Return the [X, Y] coordinate for the center point of the cell that contains the specified text.  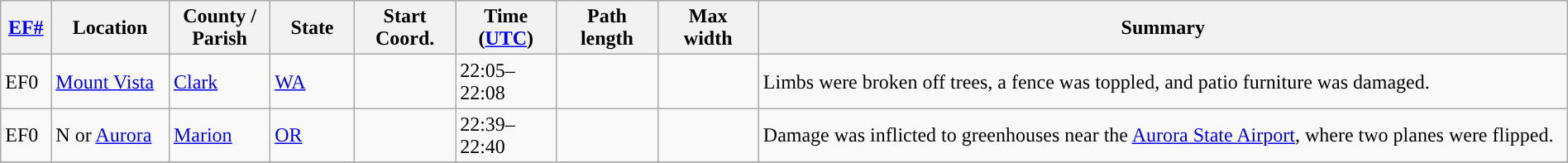
Clark [219, 81]
Start Coord. [404, 28]
State [313, 28]
Time (UTC) [506, 28]
Mount Vista [111, 81]
Summary [1163, 28]
Limbs were broken off trees, a fence was toppled, and patio furniture was damaged. [1163, 81]
EF# [26, 28]
Damage was inflicted to greenhouses near the Aurora State Airport, where two planes were flipped. [1163, 136]
N or Aurora [111, 136]
Location [111, 28]
22:05–22:08 [506, 81]
County / Parish [219, 28]
22:39–22:40 [506, 136]
Path length [607, 28]
WA [313, 81]
Max width [708, 28]
OR [313, 136]
Marion [219, 136]
